Detect which cell encompasses the target text, then output its [X, Y] center coordinate. 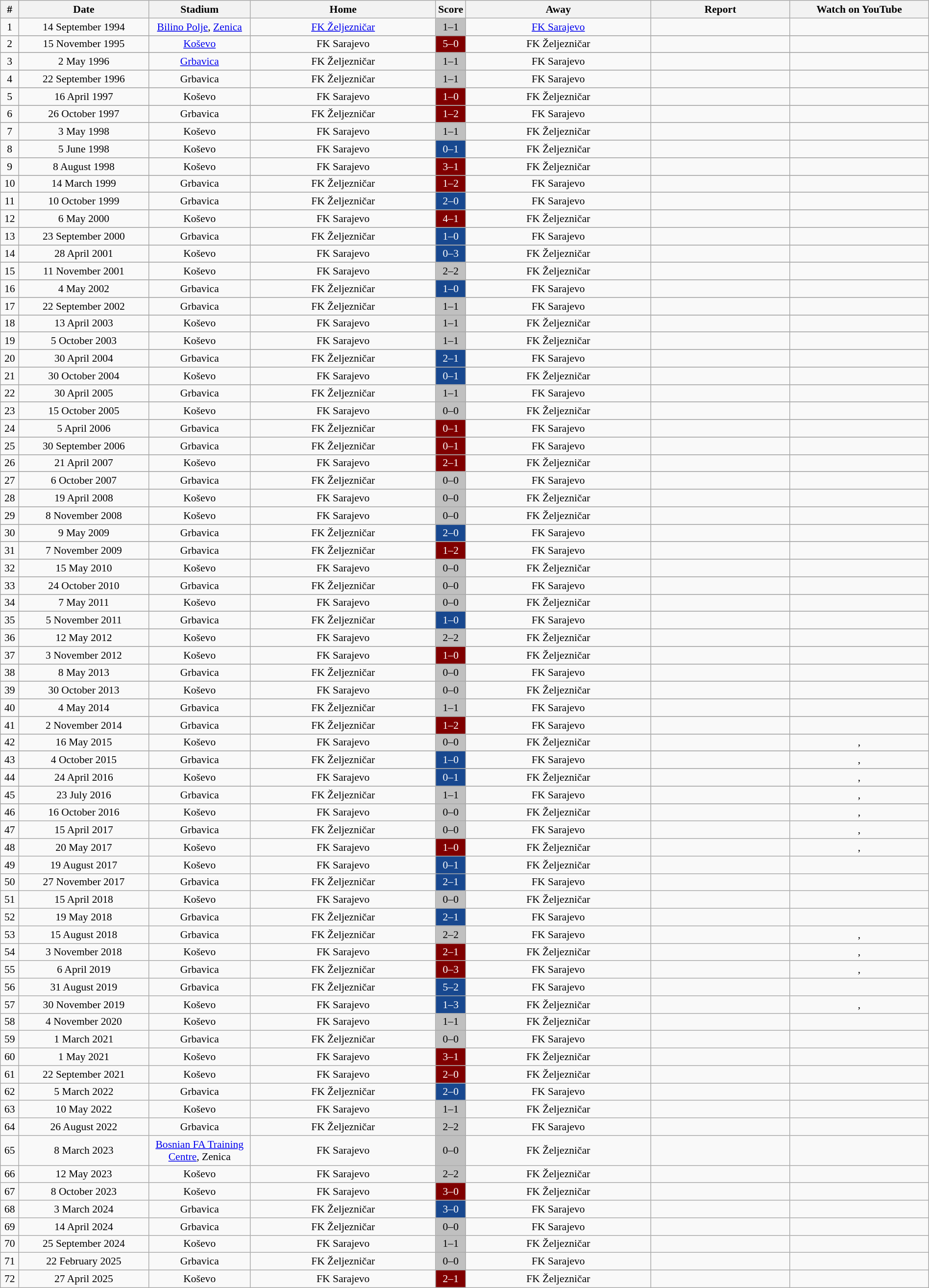
26 August 2022 [84, 1127]
19 April 2008 [84, 498]
# [10, 9]
58 [10, 1022]
7 [10, 132]
8 May 2013 [84, 673]
4–1 [451, 219]
8 November 2008 [84, 516]
Home [343, 9]
22 [10, 394]
31 [10, 551]
3 May 1998 [84, 132]
4 [10, 79]
8 March 2023 [84, 1151]
20 May 2017 [84, 847]
Date [84, 9]
14 [10, 254]
11 [10, 201]
23 September 2000 [84, 236]
5 [10, 97]
12 May 2012 [84, 638]
6 [10, 114]
16 October 2016 [84, 813]
9 [10, 167]
5 April 2006 [84, 428]
71 [10, 1262]
52 [10, 917]
30 [10, 533]
50 [10, 882]
30 April 2005 [84, 394]
43 [10, 760]
14 September 1994 [84, 27]
5 November 2011 [84, 620]
5–2 [451, 987]
30 November 2019 [84, 1005]
19 [10, 341]
51 [10, 900]
6 May 2000 [84, 219]
30 April 2004 [84, 359]
69 [10, 1227]
4 November 2020 [84, 1022]
35 [10, 620]
44 [10, 778]
53 [10, 935]
Score [451, 9]
22 September 2021 [84, 1074]
19 August 2017 [84, 865]
11 November 2001 [84, 272]
5 June 1998 [84, 149]
57 [10, 1005]
16 [10, 289]
42 [10, 743]
1–3 [451, 1005]
65 [10, 1151]
17 [10, 306]
21 [10, 376]
41 [10, 725]
10 October 1999 [84, 201]
18 [10, 323]
23 July 2016 [84, 795]
70 [10, 1244]
47 [10, 830]
28 [10, 498]
46 [10, 813]
4 May 2014 [84, 708]
Bosnian FA Training Centre, Zenica [199, 1151]
8 August 1998 [84, 167]
33 [10, 586]
1 March 2021 [84, 1040]
45 [10, 795]
39 [10, 691]
49 [10, 865]
15 May 2010 [84, 568]
34 [10, 603]
66 [10, 1174]
20 [10, 359]
15 August 2018 [84, 935]
27 April 2025 [84, 1279]
Report [720, 9]
Stadium [199, 9]
48 [10, 847]
21 April 2007 [84, 463]
14 March 1999 [84, 184]
38 [10, 673]
15 October 2005 [84, 411]
16 May 2015 [84, 743]
2 May 1996 [84, 62]
7 November 2009 [84, 551]
60 [10, 1057]
6 April 2019 [84, 970]
29 [10, 516]
72 [10, 1279]
30 October 2013 [84, 691]
13 April 2003 [84, 323]
10 [10, 184]
2 [10, 44]
24 April 2016 [84, 778]
5 March 2022 [84, 1092]
31 August 2019 [84, 987]
22 September 1996 [84, 79]
63 [10, 1110]
8 October 2023 [84, 1192]
3 March 2024 [84, 1209]
56 [10, 987]
12 May 2023 [84, 1174]
36 [10, 638]
55 [10, 970]
28 April 2001 [84, 254]
24 [10, 428]
61 [10, 1074]
7 May 2011 [84, 603]
26 [10, 463]
5–0 [451, 44]
9 May 2009 [84, 533]
68 [10, 1209]
12 [10, 219]
4 May 2002 [84, 289]
10 May 2022 [84, 1110]
8 [10, 149]
15 April 2018 [84, 900]
Away [558, 9]
25 September 2024 [84, 1244]
64 [10, 1127]
54 [10, 952]
62 [10, 1092]
14 April 2024 [84, 1227]
40 [10, 708]
24 October 2010 [84, 586]
6 October 2007 [84, 481]
5 October 2003 [84, 341]
23 [10, 411]
37 [10, 655]
3 [10, 62]
27 November 2017 [84, 882]
32 [10, 568]
15 [10, 272]
67 [10, 1192]
3 November 2012 [84, 655]
15 November 1995 [84, 44]
13 [10, 236]
59 [10, 1040]
27 [10, 481]
4 October 2015 [84, 760]
Bilino Polje, Zenica [199, 27]
1 May 2021 [84, 1057]
25 [10, 446]
16 April 1997 [84, 97]
2 November 2014 [84, 725]
22 February 2025 [84, 1262]
15 April 2017 [84, 830]
30 September 2006 [84, 446]
Watch on YouTube [859, 9]
22 September 2002 [84, 306]
3 November 2018 [84, 952]
19 May 2018 [84, 917]
1 [10, 27]
26 October 1997 [84, 114]
30 October 2004 [84, 376]
